Locate the cell with the specified text and output its (x, y) center coordinate. 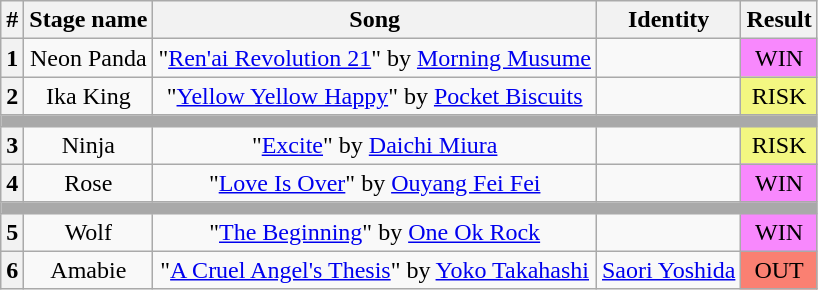
"Love Is Over" by Ouyang Fei Fei (375, 183)
Identity (668, 20)
Neon Panda (88, 58)
"The Beginning" by One Ok Rock (375, 232)
1 (12, 58)
"A Cruel Angel's Thesis" by Yoko Takahashi (375, 270)
Song (375, 20)
OUT (779, 270)
4 (12, 183)
Saori Yoshida (668, 270)
Wolf (88, 232)
"Excite" by Daichi Miura (375, 145)
Stage name (88, 20)
6 (12, 270)
2 (12, 96)
"Ren'ai Revolution 21" by Morning Musume (375, 58)
Rose (88, 183)
"Yellow Yellow Happy" by Pocket Biscuits (375, 96)
Ninja (88, 145)
Amabie (88, 270)
5 (12, 232)
# (12, 20)
3 (12, 145)
Ika King (88, 96)
Result (779, 20)
